Capture the cell that displays the provided text and extract its (x, y) central coordinate. 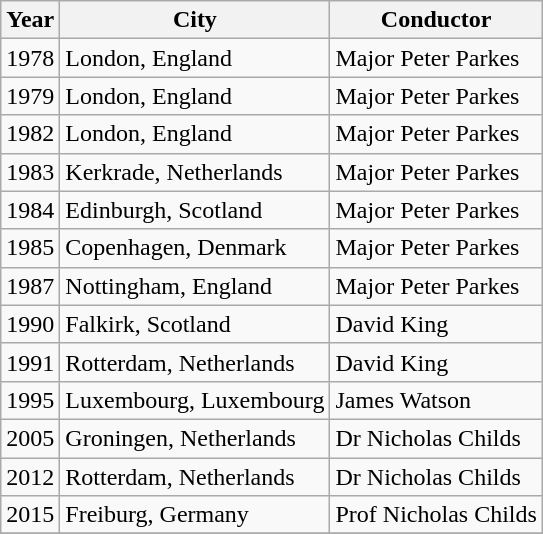
Groningen, Netherlands (195, 438)
Freiburg, Germany (195, 515)
2015 (30, 515)
1982 (30, 134)
Kerkrade, Netherlands (195, 172)
2012 (30, 477)
1984 (30, 210)
1983 (30, 172)
City (195, 20)
Nottingham, England (195, 286)
Luxembourg, Luxembourg (195, 400)
1990 (30, 324)
1985 (30, 248)
Falkirk, Scotland (195, 324)
1995 (30, 400)
2005 (30, 438)
1991 (30, 362)
James Watson (436, 400)
Copenhagen, Denmark (195, 248)
Conductor (436, 20)
Edinburgh, Scotland (195, 210)
1978 (30, 58)
1979 (30, 96)
1987 (30, 286)
Year (30, 20)
Prof Nicholas Childs (436, 515)
